Return the (X, Y) coordinate for the center point of the cell that contains the specified text.  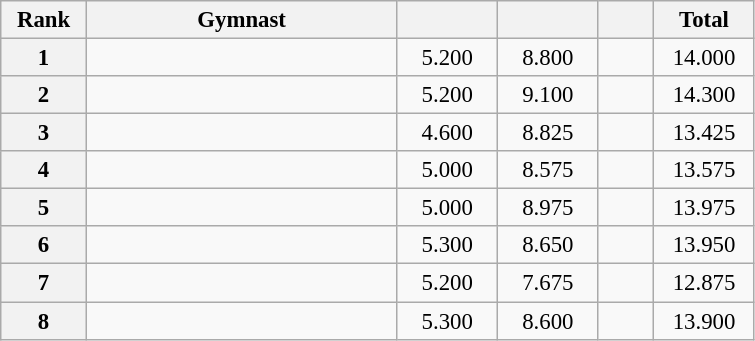
13.950 (704, 245)
Gymnast (242, 20)
2 (44, 95)
8 (44, 321)
8.575 (548, 170)
Total (704, 20)
12.875 (704, 283)
8.650 (548, 245)
4.600 (448, 133)
1 (44, 58)
4 (44, 170)
6 (44, 245)
7 (44, 283)
8.800 (548, 58)
5 (44, 208)
13.575 (704, 170)
8.825 (548, 133)
3 (44, 133)
13.425 (704, 133)
8.600 (548, 321)
8.975 (548, 208)
9.100 (548, 95)
13.900 (704, 321)
14.300 (704, 95)
7.675 (548, 283)
Rank (44, 20)
14.000 (704, 58)
13.975 (704, 208)
